Detect which cell encompasses the target text, then output its (x, y) center coordinate. 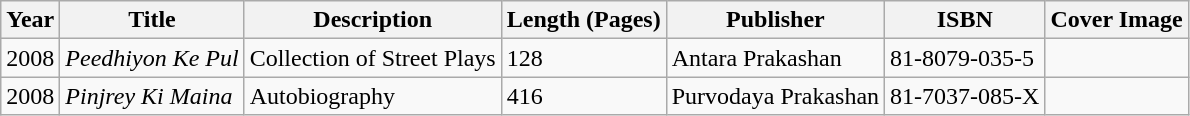
Autobiography (372, 96)
Cover Image (1116, 20)
Year (30, 20)
Publisher (775, 20)
Collection of Street Plays (372, 58)
81-7037-085-X (965, 96)
Pinjrey Ki Maina (152, 96)
Purvodaya Prakashan (775, 96)
Title (152, 20)
Antara Prakashan (775, 58)
Length (Pages) (584, 20)
ISBN (965, 20)
128 (584, 58)
Description (372, 20)
416 (584, 96)
81-8079-035-5 (965, 58)
Peedhiyon Ke Pul (152, 58)
